From the cell containing the given text, extract its center point as (X, Y) coordinate. 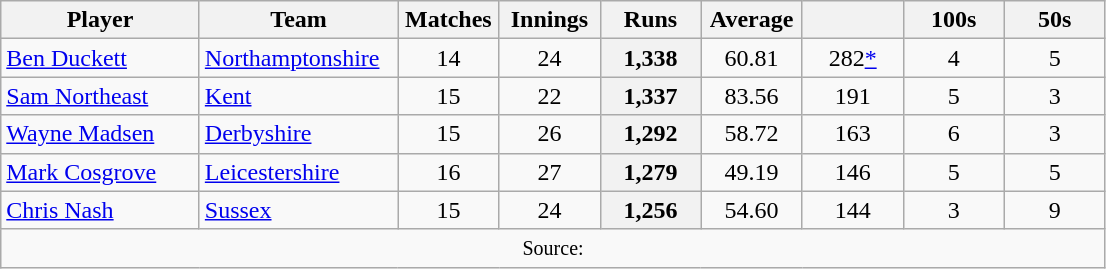
Ben Duckett (100, 58)
Innings (550, 20)
1,256 (650, 210)
Sam Northeast (100, 96)
22 (550, 96)
54.60 (752, 210)
58.72 (752, 134)
6 (954, 134)
1,279 (650, 172)
9 (1054, 210)
Chris Nash (100, 210)
1,338 (650, 58)
Derbyshire (298, 134)
16 (448, 172)
Mark Cosgrove (100, 172)
Team (298, 20)
50s (1054, 20)
4 (954, 58)
49.19 (752, 172)
14 (448, 58)
1,337 (650, 96)
282* (852, 58)
27 (550, 172)
Leicestershire (298, 172)
Average (752, 20)
Source: (554, 248)
Player (100, 20)
146 (852, 172)
83.56 (752, 96)
Northamptonshire (298, 58)
163 (852, 134)
Runs (650, 20)
Matches (448, 20)
Sussex (298, 210)
1,292 (650, 134)
100s (954, 20)
Wayne Madsen (100, 134)
191 (852, 96)
Kent (298, 96)
26 (550, 134)
60.81 (752, 58)
144 (852, 210)
